Provide the [x, y] coordinate of the cell's center where the given text is located.  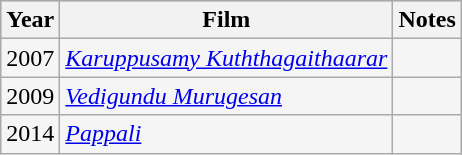
Year [30, 20]
2007 [30, 58]
Pappali [226, 134]
2014 [30, 134]
Notes [427, 20]
2009 [30, 96]
Vedigundu Murugesan [226, 96]
Karuppusamy Kuththagaithaarar [226, 58]
Film [226, 20]
